Scan for the cell matching the given text and deliver its [X, Y] coordinate at center. 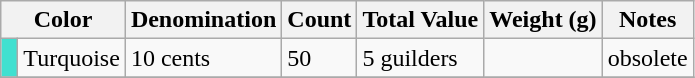
Count [320, 20]
Weight (g) [543, 20]
Turquoise [72, 58]
Color [64, 20]
Notes [648, 20]
50 [320, 58]
obsolete [648, 58]
5 guilders [420, 58]
10 cents [203, 58]
Denomination [203, 20]
Total Value [420, 20]
